Extract the (x, y) coordinate from the center of the cell holding the provided text.  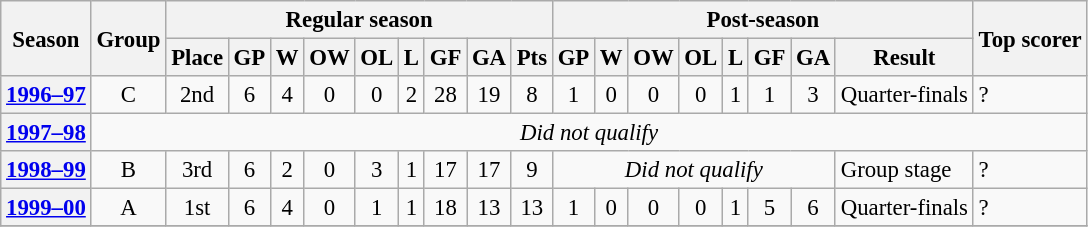
1997–98 (46, 133)
1st (197, 208)
Regular season (359, 20)
Season (46, 38)
Place (197, 58)
18 (445, 208)
Top scorer (1030, 38)
Result (904, 58)
A (128, 208)
1999–00 (46, 208)
9 (532, 170)
1996–97 (46, 95)
B (128, 170)
1998–99 (46, 170)
Pts (532, 58)
19 (490, 95)
5 (769, 208)
Group stage (904, 170)
2nd (197, 95)
Post-season (762, 20)
28 (445, 95)
Group (128, 38)
C (128, 95)
3rd (197, 170)
8 (532, 95)
